Search for the cell housing the specified text and yield its (X, Y) center coordinate. 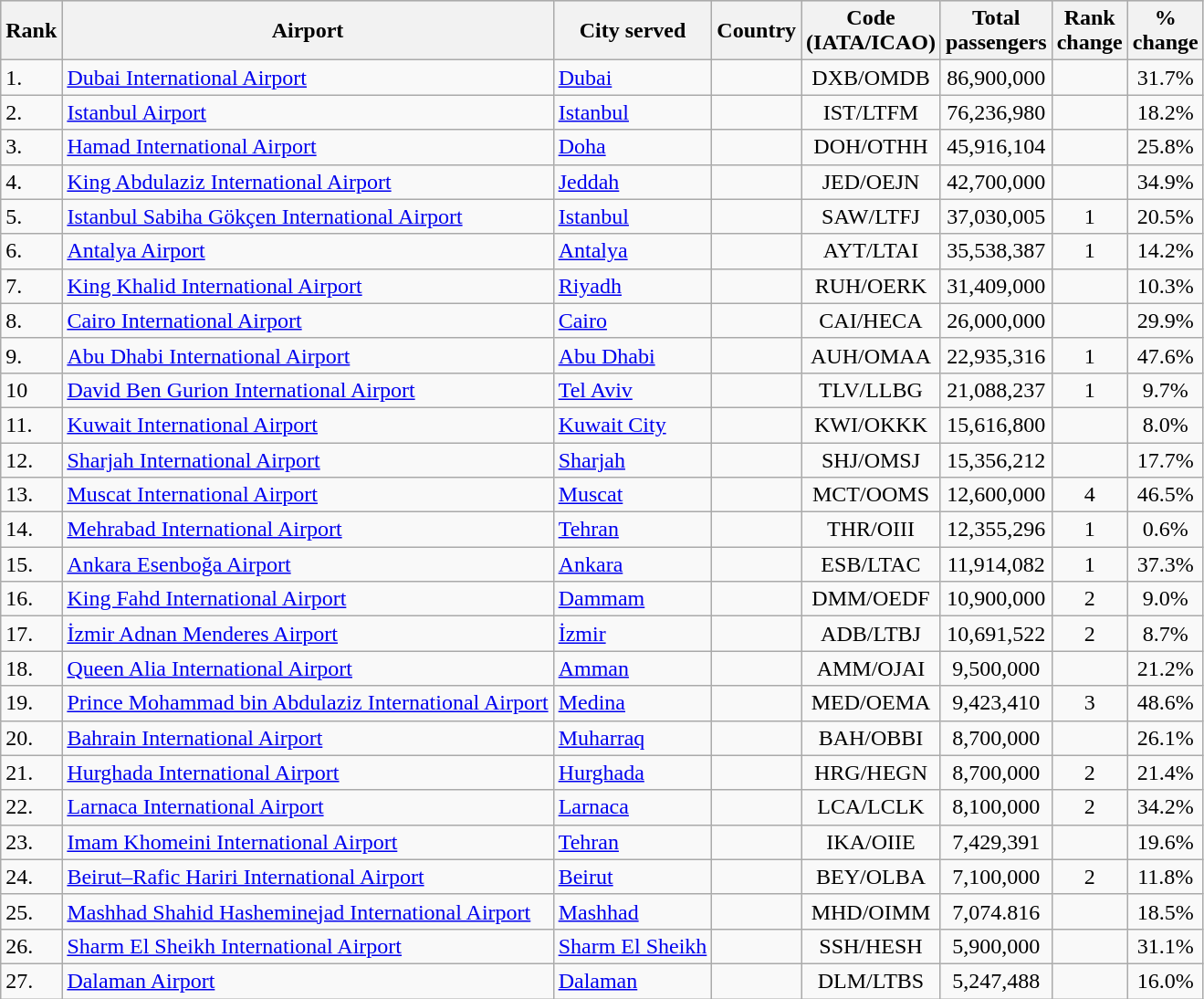
Antalya (633, 251)
18.5% (1165, 911)
Prince Mohammad bin Abdulaziz International Airport (308, 703)
Antalya Airport (308, 251)
14. (31, 530)
8.0% (1165, 425)
Airport (308, 31)
AYT/LTAI (871, 251)
26,000,000 (996, 321)
20.5% (1165, 216)
19.6% (1165, 842)
BEY/OLBA (871, 877)
7,074.816 (996, 911)
Abu Dhabi (633, 355)
Mehrabad International Airport (308, 530)
5,247,488 (996, 981)
3 (1090, 703)
Hurghada (633, 773)
35,538,387 (996, 251)
ESB/LTAC (871, 564)
23. (31, 842)
42,700,000 (996, 182)
Kuwait International Airport (308, 425)
16. (31, 599)
29.9% (1165, 321)
14.2% (1165, 251)
Muscat (633, 495)
46.5% (1165, 495)
Beirut (633, 877)
LCA/LCLK (871, 807)
5,900,000 (996, 946)
IST/LTFM (871, 112)
9,500,000 (996, 668)
18. (31, 668)
MCT/OOMS (871, 495)
21.2% (1165, 668)
18.2% (1165, 112)
34.2% (1165, 807)
King Fahd International Airport (308, 599)
48.6% (1165, 703)
25. (31, 911)
22,935,316 (996, 355)
Istanbul Sabiha Gökçen International Airport (308, 216)
Amman (633, 668)
Larnaca (633, 807)
9.7% (1165, 390)
19. (31, 703)
11,914,082 (996, 564)
Sharjah (633, 459)
21.4% (1165, 773)
THR/OIII (871, 530)
Cairo International Airport (308, 321)
9. (31, 355)
%change (1165, 31)
22. (31, 807)
Abu Dhabi International Airport (308, 355)
MHD/OIMM (871, 911)
Imam Khomeini International Airport (308, 842)
IKA/OIIE (871, 842)
DMM/OEDF (871, 599)
Ankara Esenboğa Airport (308, 564)
DLM/LTBS (871, 981)
Sharm El Sheikh International Airport (308, 946)
AMM/OJAI (871, 668)
Cairo (633, 321)
Dubai (633, 78)
Doha (633, 147)
10 (31, 390)
Kuwait City (633, 425)
20. (31, 738)
37,030,005 (996, 216)
Dalaman (633, 981)
8,100,000 (996, 807)
HRG/HEGN (871, 773)
Code(IATA/ICAO) (871, 31)
7,100,000 (996, 877)
JED/OEJN (871, 182)
3. (31, 147)
21. (31, 773)
DOH/OTHH (871, 147)
TLV/LLBG (871, 390)
12,355,296 (996, 530)
26.1% (1165, 738)
5. (31, 216)
ADB/LTBJ (871, 634)
17.7% (1165, 459)
34.9% (1165, 182)
Country (757, 31)
Jeddah (633, 182)
45,916,104 (996, 147)
KWI/OKKK (871, 425)
RUH/OERK (871, 286)
9,423,410 (996, 703)
Rankchange (1090, 31)
0.6% (1165, 530)
13. (31, 495)
DXB/OMDB (871, 78)
Totalpassengers (996, 31)
8. (31, 321)
24. (31, 877)
Dalaman Airport (308, 981)
31.7% (1165, 78)
BAH/OBBI (871, 738)
Ankara (633, 564)
37.3% (1165, 564)
1. (31, 78)
47.6% (1165, 355)
David Ben Gurion International Airport (308, 390)
4 (1090, 495)
26. (31, 946)
Beirut–Rafic Hariri International Airport (308, 877)
Hamad International Airport (308, 147)
Tel Aviv (633, 390)
Muharraq (633, 738)
86,900,000 (996, 78)
10,691,522 (996, 634)
Sharm El Sheikh (633, 946)
31,409,000 (996, 286)
Mashhad Shahid Hasheminejad International Airport (308, 911)
Sharjah International Airport (308, 459)
76,236,980 (996, 112)
MED/OEMA (871, 703)
6. (31, 251)
15,356,212 (996, 459)
12. (31, 459)
27. (31, 981)
2. (31, 112)
City served (633, 31)
10.3% (1165, 286)
7,429,391 (996, 842)
King Khalid International Airport (308, 286)
21,088,237 (996, 390)
15,616,800 (996, 425)
İzmir Adnan Menderes Airport (308, 634)
31.1% (1165, 946)
10,900,000 (996, 599)
8.7% (1165, 634)
4. (31, 182)
Bahrain International Airport (308, 738)
17. (31, 634)
25.8% (1165, 147)
Rank (31, 31)
15. (31, 564)
Istanbul Airport (308, 112)
Dubai International Airport (308, 78)
Medina (633, 703)
Queen Alia International Airport (308, 668)
King Abdulaziz International Airport (308, 182)
SAW/LTFJ (871, 216)
9.0% (1165, 599)
12,600,000 (996, 495)
Hurghada International Airport (308, 773)
11. (31, 425)
7. (31, 286)
11.8% (1165, 877)
Larnaca International Airport (308, 807)
Mashhad (633, 911)
İzmir (633, 634)
CAI/HECA (871, 321)
SHJ/OMSJ (871, 459)
Muscat International Airport (308, 495)
AUH/OMAA (871, 355)
16.0% (1165, 981)
SSH/HESH (871, 946)
Riyadh (633, 286)
Dammam (633, 599)
